Identify which cell holds the provided text, then report its [x, y] central coordinate. 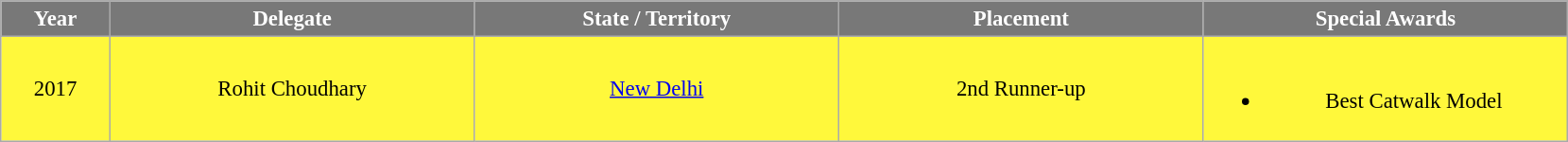
Special Awards [1386, 19]
2nd Runner-up [1022, 89]
2017 [56, 89]
New Delhi [657, 89]
Placement [1022, 19]
Rohit Choudhary [292, 89]
State / Territory [657, 19]
Year [56, 19]
Delegate [292, 19]
Best Catwalk Model [1386, 89]
